Return [X, Y] of the center of cell containing provided text 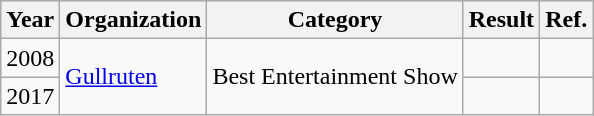
Gullruten [134, 77]
Organization [134, 20]
Year [30, 20]
Best Entertainment Show [335, 77]
Ref. [566, 20]
Category [335, 20]
2017 [30, 96]
2008 [30, 58]
Result [501, 20]
